Search for the cell housing the specified text and yield its (x, y) center coordinate. 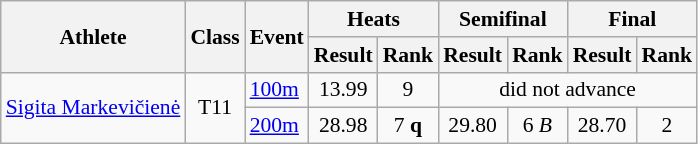
Class (214, 36)
6 B (538, 126)
T11 (214, 108)
Semifinal (502, 19)
7 q (408, 126)
100m (277, 90)
did not advance (568, 90)
Athlete (94, 36)
28.70 (602, 126)
Heats (374, 19)
Sigita Markevičienė (94, 108)
29.80 (472, 126)
13.99 (344, 90)
28.98 (344, 126)
Final (632, 19)
2 (668, 126)
Event (277, 36)
9 (408, 90)
200m (277, 126)
